Return the (x, y) coordinate for the center point of the cell that contains the specified text.  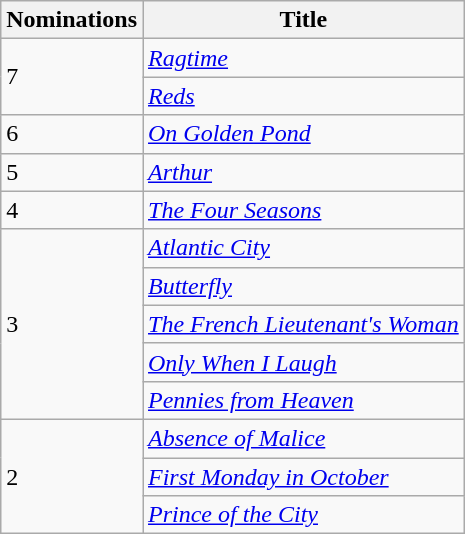
2 (72, 476)
Ragtime (303, 58)
7 (72, 77)
Only When I Laugh (303, 362)
Atlantic City (303, 248)
Prince of the City (303, 515)
Reds (303, 96)
Butterfly (303, 286)
Pennies from Heaven (303, 400)
5 (72, 172)
The Four Seasons (303, 210)
Title (303, 20)
Absence of Malice (303, 438)
First Monday in October (303, 477)
The French Lieutenant's Woman (303, 324)
Arthur (303, 172)
Nominations (72, 20)
3 (72, 324)
6 (72, 134)
On Golden Pond (303, 134)
4 (72, 210)
